Provide the (x, y) coordinate of the cell's center where the given text is located.  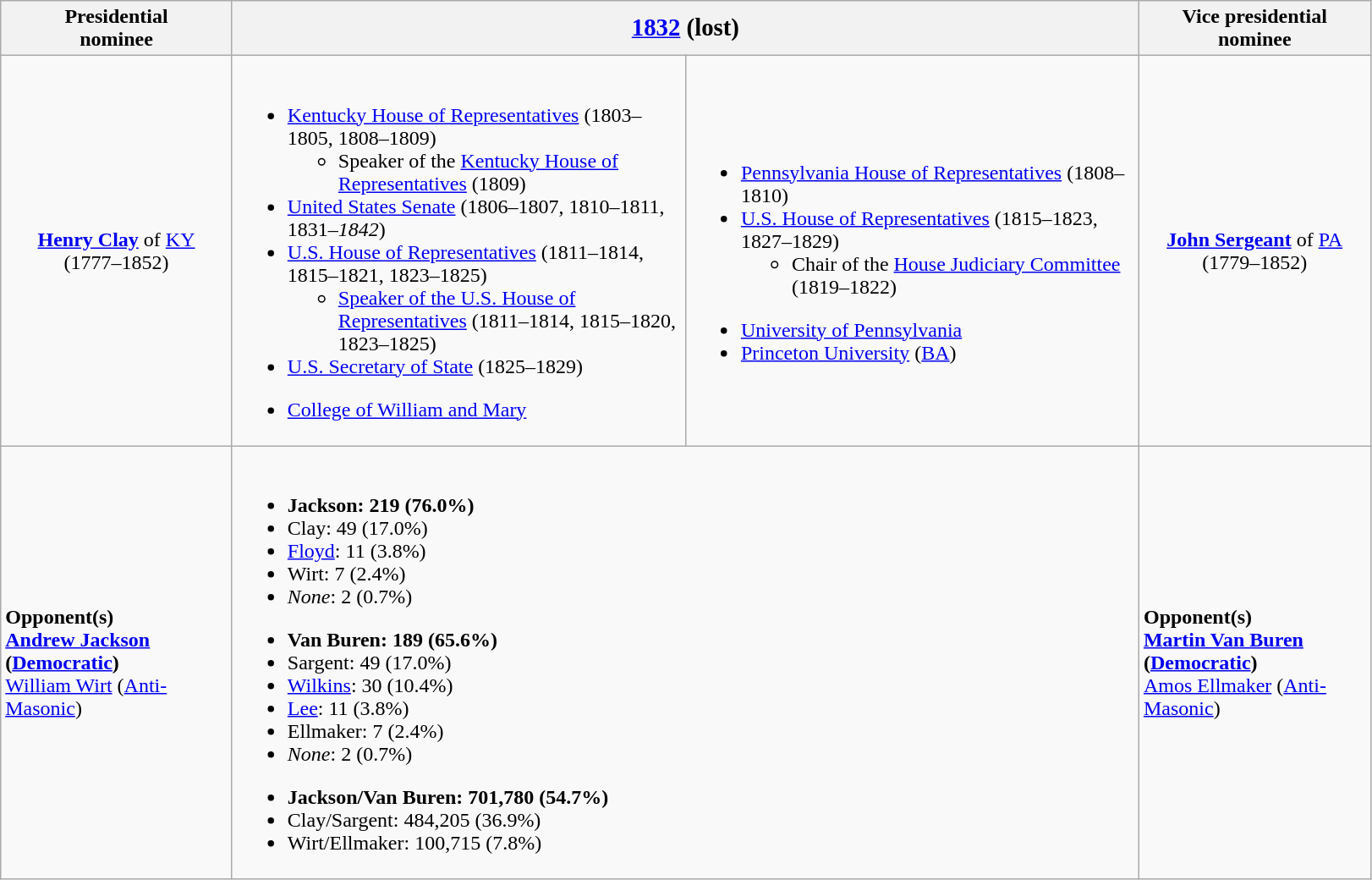
John Sergeant of PA(1779–1852) (1254, 250)
Opponent(s)Martin Van Buren (Democratic)Amos Ellmaker (Anti-Masonic) (1254, 663)
Opponent(s)Andrew Jackson (Democratic)William Wirt (Anti-Masonic) (117, 663)
Presidentialnominee (117, 29)
Henry Clay of KY(1777–1852) (117, 250)
1832 (lost) (685, 29)
Vice presidentialnominee (1254, 29)
